Locate the cell with the specified text and output its [X, Y] center coordinate. 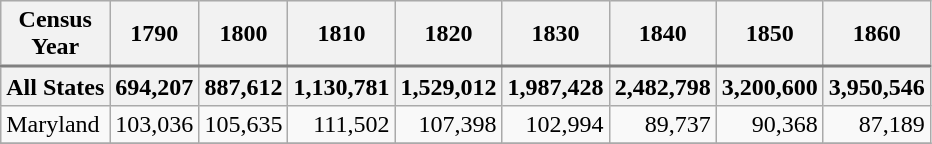
1,529,012 [448, 86]
3,950,546 [876, 86]
1820 [448, 34]
87,189 [876, 124]
All States [56, 86]
887,612 [244, 86]
1860 [876, 34]
105,635 [244, 124]
1800 [244, 34]
1790 [154, 34]
103,036 [154, 124]
102,994 [556, 124]
3,200,600 [770, 86]
1850 [770, 34]
2,482,798 [662, 86]
1840 [662, 34]
111,502 [342, 124]
107,398 [448, 124]
Maryland [56, 124]
1810 [342, 34]
1,987,428 [556, 86]
90,368 [770, 124]
89,737 [662, 124]
1,130,781 [342, 86]
CensusYear [56, 34]
694,207 [154, 86]
1830 [556, 34]
